Return (x, y) of the center of cell containing provided text 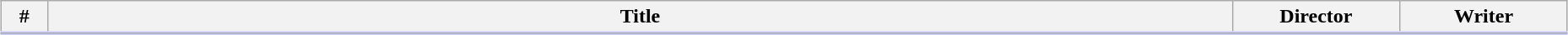
Title (640, 17)
Director (1317, 17)
# (24, 17)
Writer (1484, 17)
